Detect which cell encompasses the target text, then output its (x, y) center coordinate. 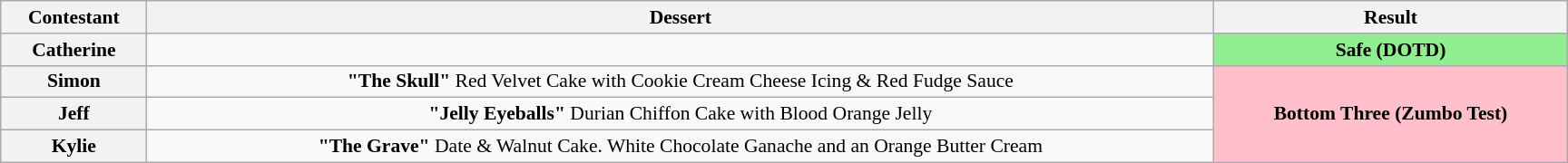
Dessert (681, 17)
"The Grave" Date & Walnut Cake. White Chocolate Ganache and an Orange Butter Cream (681, 147)
Bottom Three (Zumbo Test) (1391, 114)
Safe (DOTD) (1391, 50)
Simon (74, 81)
"Jelly Eyeballs" Durian Chiffon Cake with Blood Orange Jelly (681, 114)
"The Skull" Red Velvet Cake with Cookie Cream Cheese Icing & Red Fudge Sauce (681, 81)
Contestant (74, 17)
Catherine (74, 50)
Kylie (74, 147)
Jeff (74, 114)
Result (1391, 17)
